Search for the cell housing the specified text and yield its (X, Y) center coordinate. 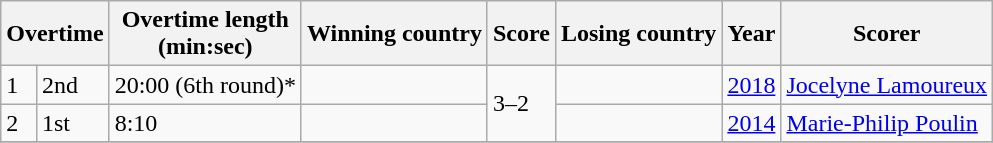
Winning country (394, 34)
Marie-Philip Poulin (887, 123)
3–2 (521, 104)
Scorer (887, 34)
2nd (72, 85)
8:10 (205, 123)
2 (19, 123)
Overtime (55, 34)
Jocelyne Lamoureux (887, 85)
Losing country (638, 34)
Year (752, 34)
1st (72, 123)
20:00 (6th round)* (205, 85)
2018 (752, 85)
Score (521, 34)
2014 (752, 123)
1 (19, 85)
Overtime length(min:sec) (205, 34)
